For the text-containing cell, return its midpoint in [X, Y] coordinate format. 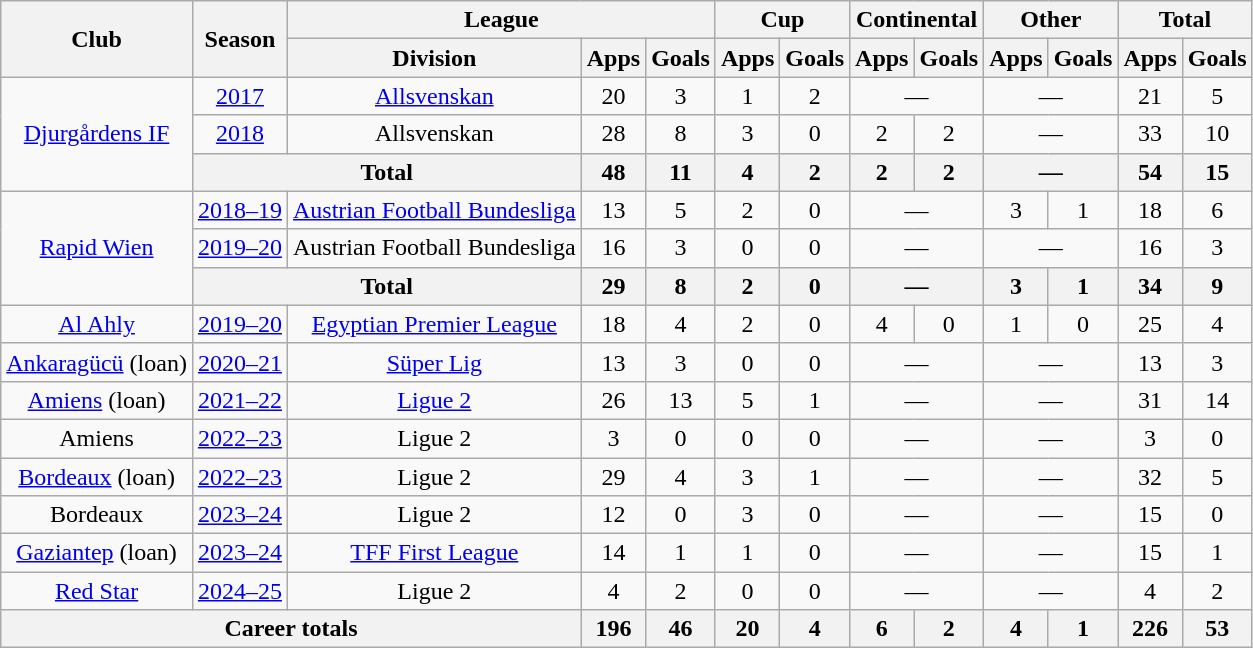
28 [613, 134]
Career totals [291, 629]
2020–21 [240, 362]
Gaziantep (loan) [97, 553]
Egyptian Premier League [434, 324]
2018 [240, 134]
21 [1150, 96]
196 [613, 629]
11 [681, 172]
Süper Lig [434, 362]
Bordeaux [97, 515]
2018–19 [240, 210]
Club [97, 39]
Al Ahly [97, 324]
10 [1217, 134]
26 [613, 400]
Amiens (loan) [97, 400]
2021–22 [240, 400]
League [501, 20]
Season [240, 39]
Ankaragücü (loan) [97, 362]
46 [681, 629]
Division [434, 58]
2017 [240, 96]
9 [1217, 286]
Amiens [97, 438]
Rapid Wien [97, 248]
25 [1150, 324]
TFF First League [434, 553]
226 [1150, 629]
Continental [917, 20]
Bordeaux (loan) [97, 477]
Other [1051, 20]
34 [1150, 286]
32 [1150, 477]
Cup [782, 20]
53 [1217, 629]
54 [1150, 172]
33 [1150, 134]
31 [1150, 400]
Red Star [97, 591]
2024–25 [240, 591]
Djurgårdens IF [97, 134]
12 [613, 515]
48 [613, 172]
